Locate the cell with the specified text and output its (X, Y) center coordinate. 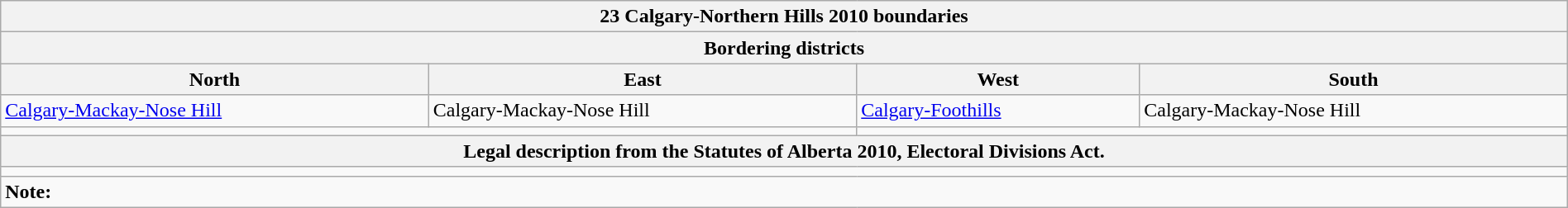
East (643, 79)
Calgary-Foothills (998, 111)
23 Calgary-Northern Hills 2010 boundaries (784, 17)
South (1354, 79)
West (998, 79)
North (215, 79)
Legal description from the Statutes of Alberta 2010, Electoral Divisions Act. (784, 151)
Note: (784, 191)
Bordering districts (784, 48)
